Scan for the cell matching the given text and deliver its (X, Y) coordinate at center. 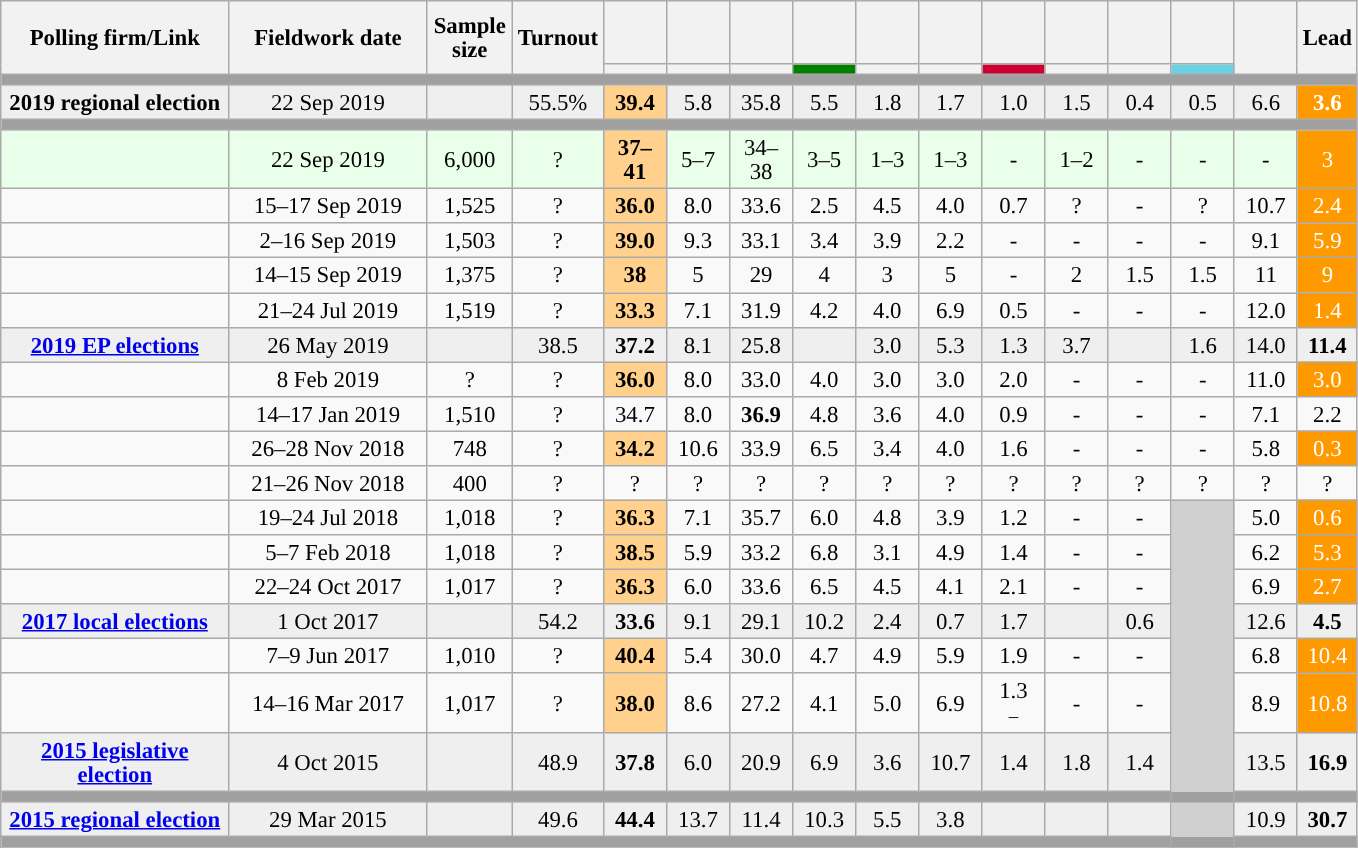
12.0 (1266, 310)
14–17 Jan 2019 (328, 414)
10.2 (824, 622)
10.3 (824, 820)
4.2 (824, 310)
29 Mar 2015 (328, 820)
Polling firm/Link (115, 38)
11 (1266, 276)
37–41 (634, 160)
38.0 (634, 703)
20.9 (762, 762)
33.0 (762, 380)
3.8 (950, 820)
29 (762, 276)
31.9 (762, 310)
33.2 (762, 552)
Sample size (470, 38)
13.5 (1266, 762)
30.0 (762, 656)
5–7 (698, 160)
8 Feb 2019 (328, 380)
21–24 Jul 2019 (328, 310)
39.0 (634, 242)
22–24 Oct 2017 (328, 586)
13.7 (698, 820)
748 (470, 448)
49.6 (558, 820)
3.1 (888, 552)
2 (1076, 276)
33.9 (762, 448)
11.0 (1266, 380)
26–28 Nov 2018 (328, 448)
14–15 Sep 2019 (328, 276)
2015 regional election (115, 820)
6.2 (1266, 552)
9 (1327, 276)
2.0 (1014, 380)
2.5 (824, 206)
30.7 (1327, 820)
0.4 (1140, 102)
1,510 (470, 414)
27.2 (762, 703)
36.9 (762, 414)
37.2 (634, 344)
12.6 (1266, 622)
34.7 (634, 414)
5.4 (698, 656)
2017 local elections (115, 622)
1.3– (1014, 703)
38 (634, 276)
1,010 (470, 656)
10.8 (1327, 703)
26 May 2019 (328, 344)
1,519 (470, 310)
1.0 (1014, 102)
34.2 (634, 448)
3–5 (824, 160)
7–9 Jun 2017 (328, 656)
10.9 (1266, 820)
55.5% (558, 102)
37.8 (634, 762)
54.2 (558, 622)
2–16 Sep 2019 (328, 242)
1–2 (1076, 160)
1 Oct 2017 (328, 622)
16.9 (1327, 762)
0.3 (1327, 448)
39.4 (634, 102)
8.6 (698, 703)
400 (470, 484)
33.1 (762, 242)
40.4 (634, 656)
Lead (1327, 38)
2.7 (1327, 586)
25.8 (762, 344)
1,503 (470, 242)
35.7 (762, 518)
5–7 Feb 2018 (328, 552)
8.9 (1266, 703)
6.6 (1266, 102)
1.9 (1014, 656)
34–38 (762, 160)
10.6 (698, 448)
48.9 (558, 762)
0.9 (1014, 414)
Turnout (558, 38)
Fieldwork date (328, 38)
29.1 (762, 622)
44.4 (634, 820)
4.7 (824, 656)
21–26 Nov 2018 (328, 484)
6,000 (470, 160)
33.3 (634, 310)
8.1 (698, 344)
10.4 (1327, 656)
4 Oct 2015 (328, 762)
4 (824, 276)
2019 EP elections (115, 344)
2.1 (1014, 586)
3.7 (1076, 344)
14.0 (1266, 344)
35.8 (762, 102)
1.3 (1014, 344)
1,375 (470, 276)
19–24 Jul 2018 (328, 518)
14–16 Mar 2017 (328, 703)
1.2 (1014, 518)
2015 legislative election (115, 762)
1,525 (470, 206)
15–17 Sep 2019 (328, 206)
2019 regional election (115, 102)
9.3 (698, 242)
